Search for the cell housing the specified text and yield its [X, Y] center coordinate. 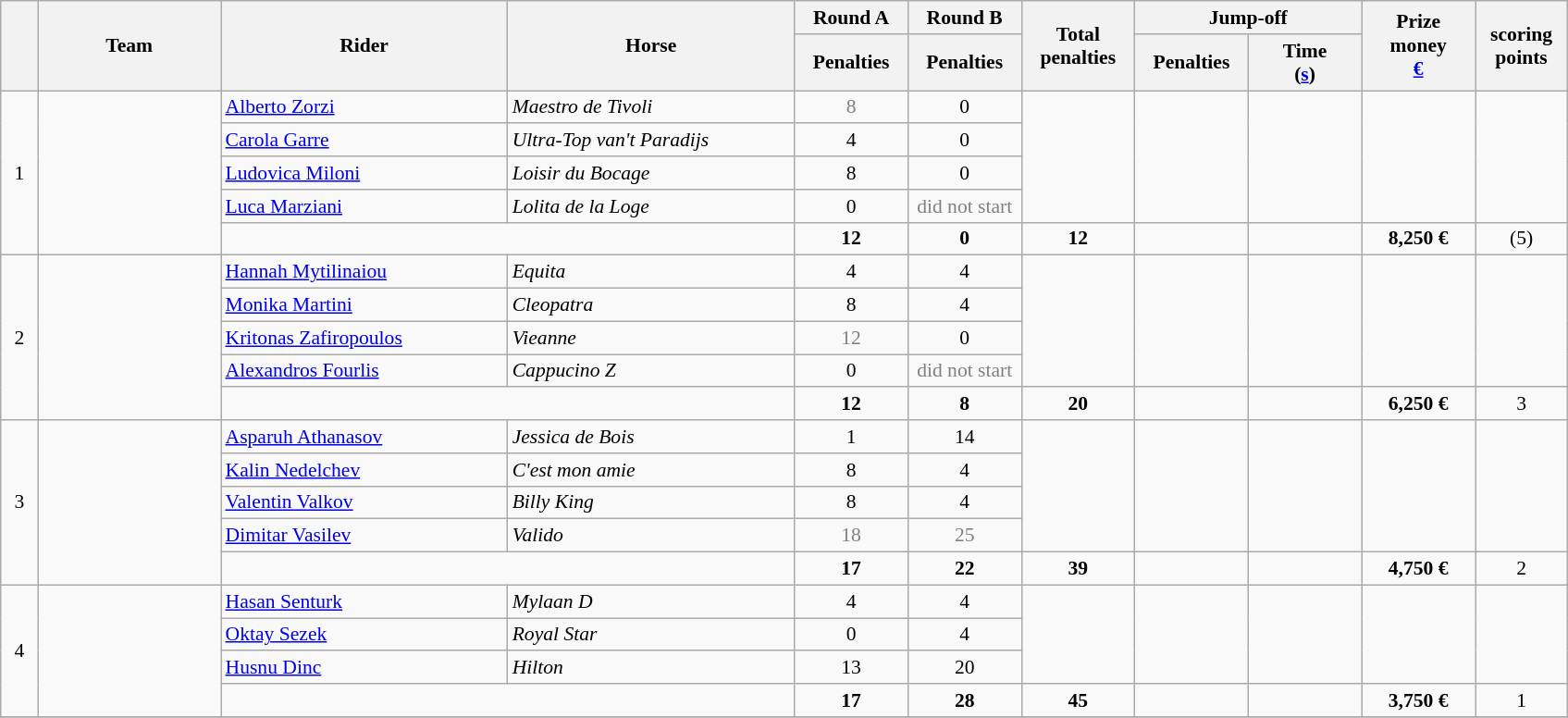
Round B [964, 18]
Equita [651, 272]
Lolita de la Loge [651, 206]
Valido [651, 536]
13 [851, 668]
Jump-off [1249, 18]
Mylaan D [651, 601]
25 [964, 536]
C'est mon amie [651, 470]
Rider [364, 46]
Ultra-Top van't Paradijs [651, 141]
Horse [651, 46]
Kalin Nedelchev [364, 470]
39 [1079, 569]
8,250 € [1419, 239]
Oktay Sezek [364, 635]
scoringpoints [1521, 46]
Kritonas Zafiropoulos [364, 338]
Hilton [651, 668]
Alberto Zorzi [364, 107]
Jessica de Bois [651, 437]
18 [851, 536]
Loisir du Bocage [651, 173]
Luca Marziani [364, 206]
Maestro de Tivoli [651, 107]
6,250 € [1419, 404]
Cappucino Z [651, 371]
Carola Garre [364, 141]
Round A [851, 18]
Asparuh Athanasov [364, 437]
Vieanne [651, 338]
Cleopatra [651, 305]
Prizemoney€ [1419, 46]
(5) [1521, 239]
28 [964, 700]
22 [964, 569]
3,750 € [1419, 700]
Time(s) [1304, 63]
Billy King [651, 502]
Dimitar Vasilev [364, 536]
Team [130, 46]
Ludovica Miloni [364, 173]
Alexandros Fourlis [364, 371]
Husnu Dinc [364, 668]
Hannah Mytilinaiou [364, 272]
Monika Martini [364, 305]
4,750 € [1419, 569]
45 [1079, 700]
Valentin Valkov [364, 502]
Total penalties [1079, 46]
Hasan Senturk [364, 601]
Royal Star [651, 635]
14 [964, 437]
